Return the (X, Y) coordinate for the center point of the cell that contains the specified text.  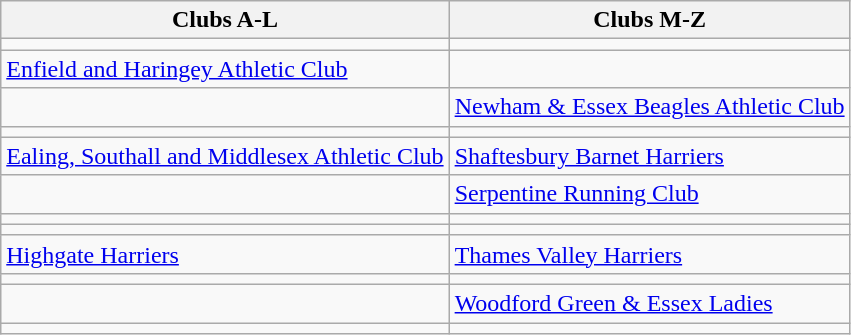
Enfield and Haringey Athletic Club (225, 69)
Newham & Essex Beagles Athletic Club (650, 107)
Serpentine Running Club (650, 194)
Ealing, Southall and Middlesex Athletic Club (225, 156)
Shaftesbury Barnet Harriers (650, 156)
Clubs M-Z (650, 20)
Clubs A-L (225, 20)
Thames Valley Harriers (650, 254)
Woodford Green & Essex Ladies (650, 303)
Highgate Harriers (225, 254)
